From the cell containing the given text, extract its center point as [x, y] coordinate. 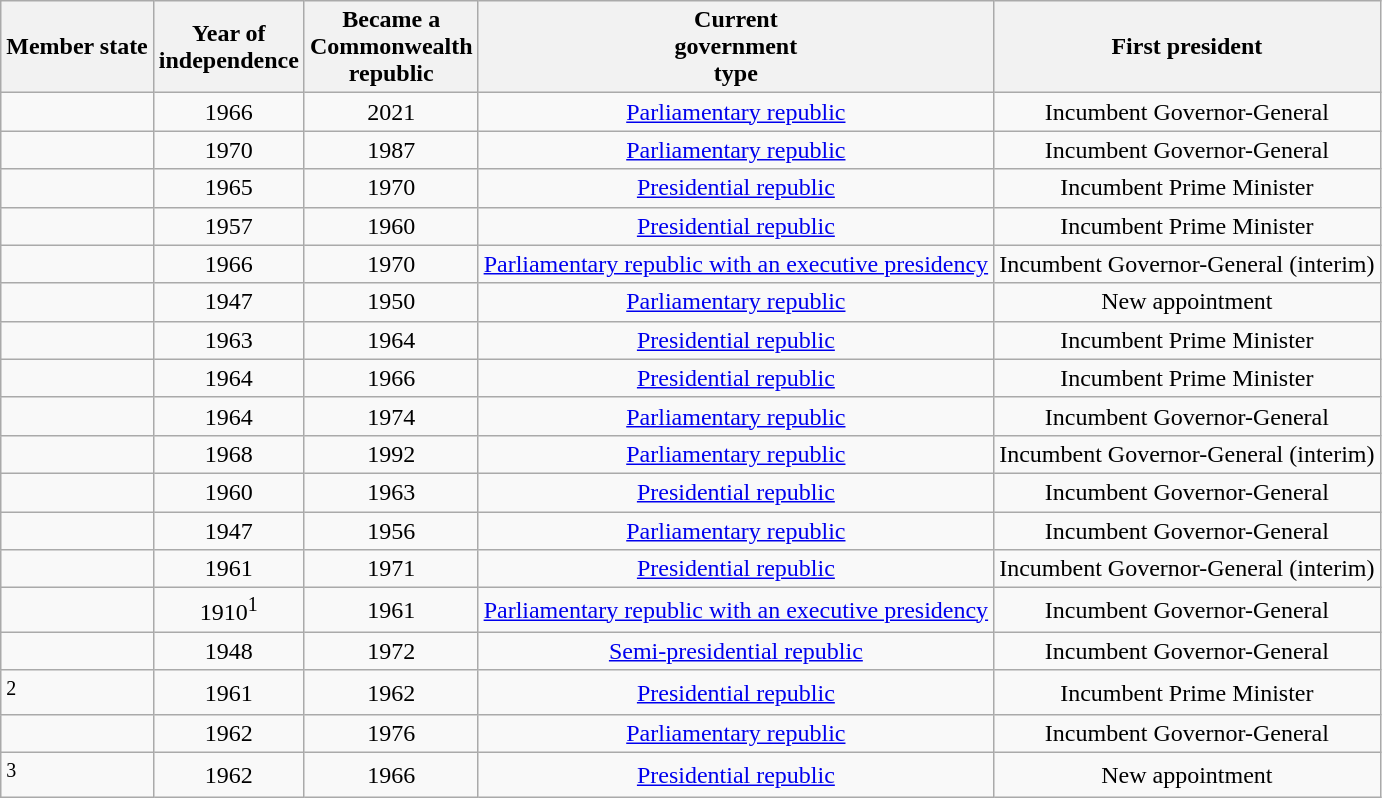
1948 [228, 651]
1965 [228, 188]
1950 [391, 302]
First president [1187, 47]
Year ofindependence [228, 47]
1956 [391, 531]
Currentgovernmenttype [736, 47]
1971 [391, 569]
Became aCommonwealthrepublic [391, 47]
1992 [391, 454]
1972 [391, 651]
Member state [78, 47]
19101 [228, 610]
2021 [391, 112]
1987 [391, 150]
1976 [391, 734]
1968 [228, 454]
2 [78, 692]
3 [78, 776]
1974 [391, 416]
Semi-presidential republic [736, 651]
1957 [228, 226]
